Capture the cell that displays the provided text and extract its [x, y] central coordinate. 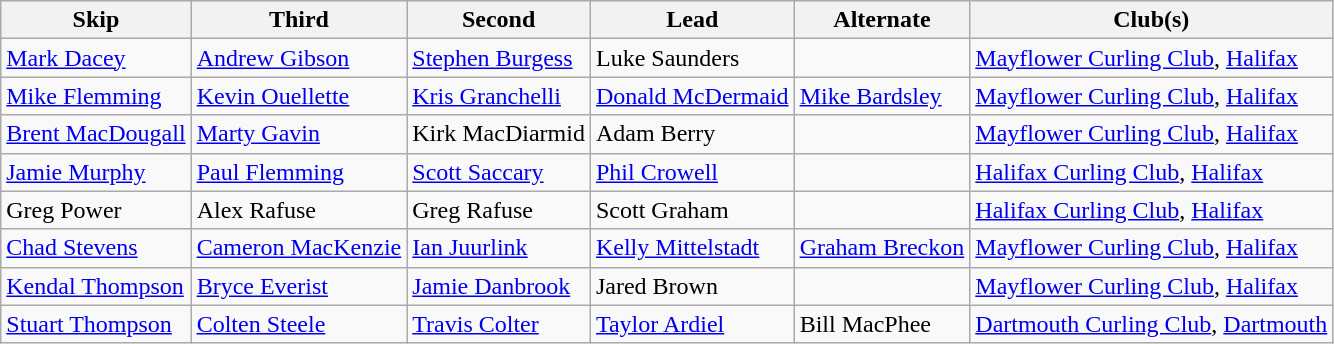
Skip [96, 20]
Second [499, 20]
Travis Colter [499, 324]
Jamie Murphy [96, 172]
Greg Power [96, 210]
Kevin Ouellette [299, 96]
Marty Gavin [299, 134]
Stuart Thompson [96, 324]
Luke Saunders [692, 58]
Taylor Ardiel [692, 324]
Lead [692, 20]
Brent MacDougall [96, 134]
Andrew Gibson [299, 58]
Adam Berry [692, 134]
Paul Flemming [299, 172]
Donald McDermaid [692, 96]
Alex Rafuse [299, 210]
Colten Steele [299, 324]
Mike Flemming [96, 96]
Kelly Mittelstadt [692, 248]
Dartmouth Curling Club, Dartmouth [1152, 324]
Mark Dacey [96, 58]
Kendal Thompson [96, 286]
Graham Breckon [882, 248]
Jared Brown [692, 286]
Kirk MacDiarmid [499, 134]
Kris Granchelli [499, 96]
Chad Stevens [96, 248]
Bryce Everist [299, 286]
Bill MacPhee [882, 324]
Mike Bardsley [882, 96]
Scott Saccary [499, 172]
Alternate [882, 20]
Cameron MacKenzie [299, 248]
Jamie Danbrook [499, 286]
Greg Rafuse [499, 210]
Third [299, 20]
Stephen Burgess [499, 58]
Ian Juurlink [499, 248]
Phil Crowell [692, 172]
Scott Graham [692, 210]
Club(s) [1152, 20]
